For the text-containing cell, return its midpoint in (X, Y) coordinate format. 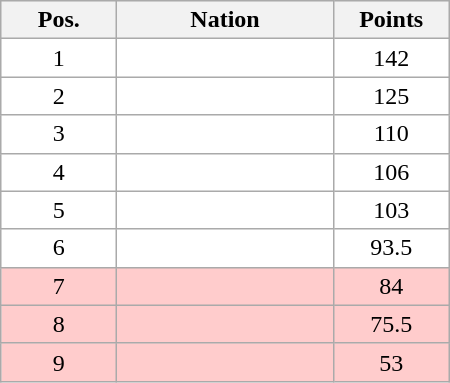
93.5 (391, 248)
106 (391, 172)
125 (391, 96)
110 (391, 134)
5 (59, 210)
142 (391, 58)
3 (59, 134)
6 (59, 248)
4 (59, 172)
103 (391, 210)
Points (391, 20)
2 (59, 96)
75.5 (391, 324)
9 (59, 362)
1 (59, 58)
8 (59, 324)
7 (59, 286)
84 (391, 286)
53 (391, 362)
Pos. (59, 20)
Nation (225, 20)
